Return the (X, Y) coordinate for the center point of the cell that contains the specified text.  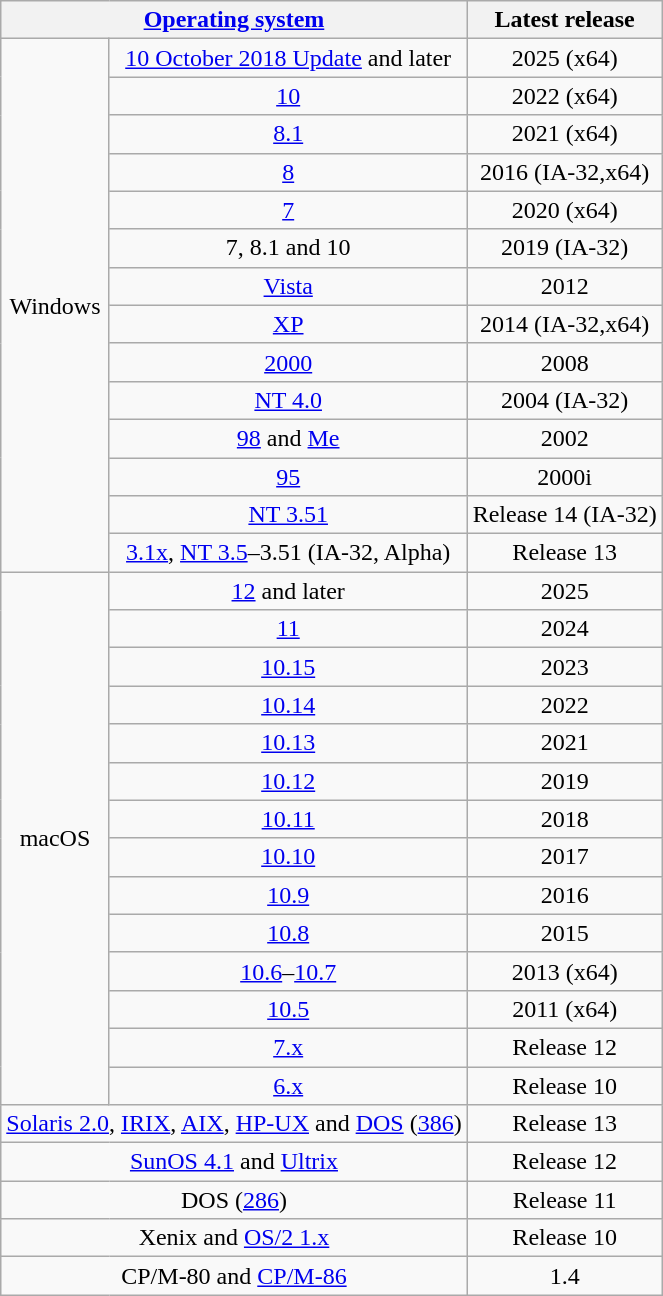
2000 (288, 362)
7 (288, 210)
11 (288, 629)
2019 (IA-32) (564, 248)
3.1x, NT 3.5–3.51 (IA-32, Alpha) (288, 553)
10.9 (288, 895)
10.10 (288, 857)
2021 (564, 743)
10 October 2018 Update and later (288, 58)
2016 (IA-32,x64) (564, 172)
macOS (55, 838)
2025 (x64) (564, 58)
CP/M-80 and CP/M-86 (234, 1276)
10.13 (288, 743)
NT 4.0 (288, 400)
10.11 (288, 819)
2015 (564, 933)
2022 (564, 705)
10.5 (288, 1009)
2000i (564, 477)
7, 8.1 and 10 (288, 248)
2020 (x64) (564, 210)
2024 (564, 629)
95 (288, 477)
Solaris 2.0, IRIX, AIX, HP-UX and DOS (386) (234, 1124)
SunOS 4.1 and Ultrix (234, 1162)
2008 (564, 362)
Windows (55, 306)
2016 (564, 895)
12 and later (288, 591)
10.14 (288, 705)
7.x (288, 1047)
DOS (286) (234, 1200)
6.x (288, 1085)
10.6–10.7 (288, 971)
2004 (IA-32) (564, 400)
2017 (564, 857)
1.4 (564, 1276)
8 (288, 172)
10 (288, 96)
2018 (564, 819)
10.12 (288, 781)
Vista (288, 286)
NT 3.51 (288, 515)
2014 (IA-32,x64) (564, 324)
2002 (564, 438)
XP (288, 324)
10.8 (288, 933)
2013 (x64) (564, 971)
2021 (x64) (564, 134)
2019 (564, 781)
10.15 (288, 667)
Release 11 (564, 1200)
98 and Me (288, 438)
8.1 (288, 134)
Release 14 (IA-32) (564, 515)
Operating system (234, 20)
2023 (564, 667)
2012 (564, 286)
2011 (x64) (564, 1009)
2025 (564, 591)
2022 (x64) (564, 96)
Xenix and OS/2 1.x (234, 1238)
Latest release (564, 20)
